Return [X, Y] of the center of cell containing provided text 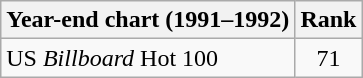
Year-end chart (1991–1992) [148, 20]
US Billboard Hot 100 [148, 58]
71 [328, 58]
Rank [328, 20]
